From the cell containing the given text, extract its center point as (x, y) coordinate. 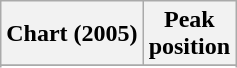
Peakposition (189, 34)
Chart (2005) (72, 34)
